Scan for the cell matching the given text and deliver its (X, Y) coordinate at center. 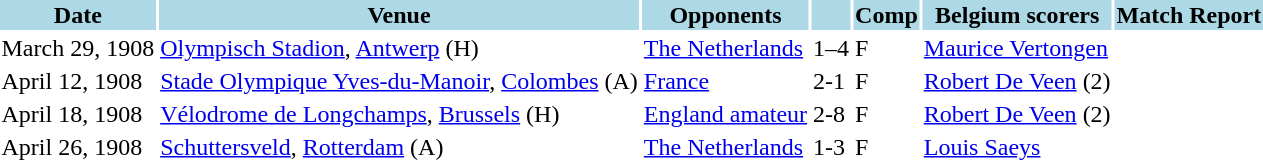
Maurice Vertongen (1017, 48)
1–4 (832, 48)
Vélodrome de Longchamps, Brussels (H) (400, 114)
April 18, 1908 (78, 114)
England amateur (725, 114)
France (725, 81)
2-1 (832, 81)
The Netherlands (725, 48)
March 29, 1908 (78, 48)
2-8 (832, 114)
Venue (400, 15)
Match Report (1189, 15)
Belgium scorers (1017, 15)
Opponents (725, 15)
Date (78, 15)
April 12, 1908 (78, 81)
Stade Olympique Yves-du-Manoir, Colombes (A) (400, 81)
Comp (887, 15)
Olympisch Stadion, Antwerp (H) (400, 48)
